Locate the cell with the specified text and output its (x, y) center coordinate. 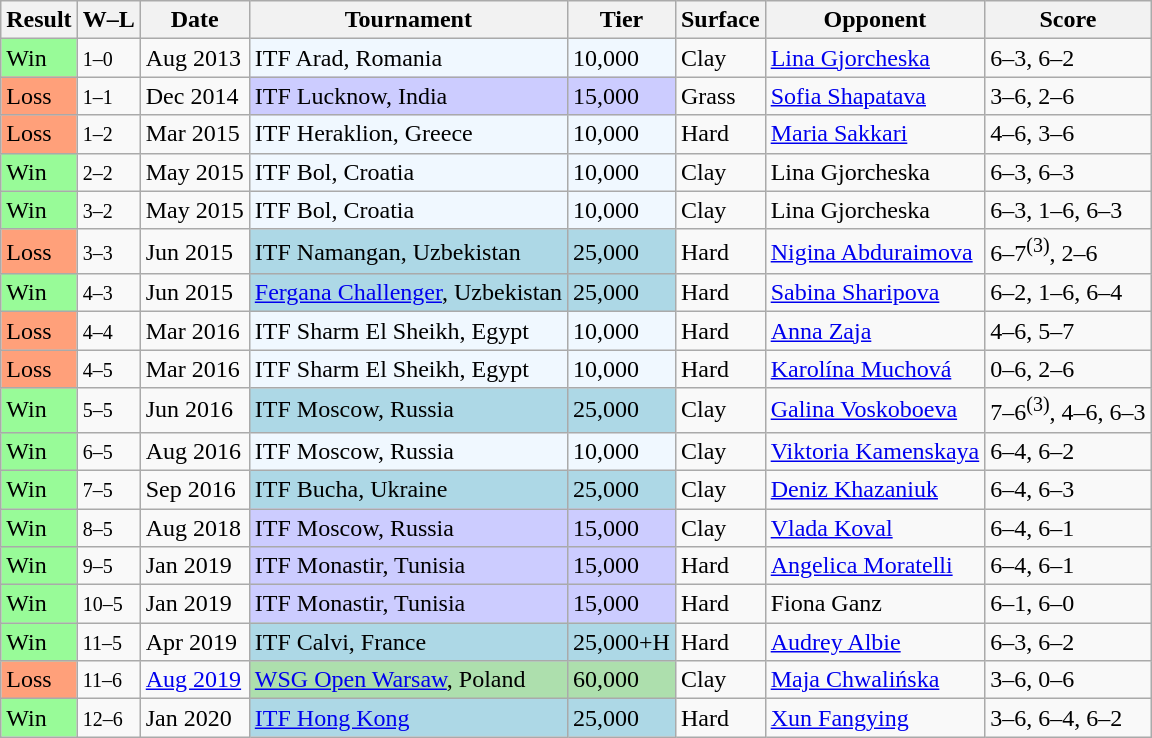
Opponent (875, 20)
Maria Sakkari (875, 134)
60,000 (622, 680)
Aug 2018 (194, 528)
ITF Lucknow, India (408, 96)
6–3, 6–3 (1068, 172)
6–5 (108, 451)
11–5 (108, 642)
Nigina Abduraimova (875, 252)
6–4, 6–2 (1068, 451)
WSG Open Warsaw, Poland (408, 680)
Tier (622, 20)
3–2 (108, 210)
Fiona Ganz (875, 604)
7–5 (108, 489)
3–3 (108, 252)
4–5 (108, 369)
3–6, 0–6 (1068, 680)
Date (194, 20)
Angelica Moratelli (875, 566)
Jan 2020 (194, 718)
4–4 (108, 331)
ITF Namangan, Uzbekistan (408, 252)
Audrey Albie (875, 642)
ITF Calvi, France (408, 642)
Viktoria Kamenskaya (875, 451)
Xun Fangying (875, 718)
8–5 (108, 528)
Apr 2019 (194, 642)
6–3, 1–6, 6–3 (1068, 210)
5–5 (108, 410)
Deniz Khazaniuk (875, 489)
Galina Voskoboeva (875, 410)
Surface (720, 20)
Fergana Challenger, Uzbekistan (408, 293)
ITF Arad, Romania (408, 58)
1–1 (108, 96)
Result (39, 20)
2–2 (108, 172)
Sabina Sharipova (875, 293)
0–6, 2–6 (1068, 369)
W–L (108, 20)
10–5 (108, 604)
6–2, 1–6, 6–4 (1068, 293)
3–6, 6–4, 6–2 (1068, 718)
Tournament (408, 20)
7–6(3), 4–6, 6–3 (1068, 410)
4–6, 5–7 (1068, 331)
ITF Bucha, Ukraine (408, 489)
Aug 2016 (194, 451)
6–7(3), 2–6 (1068, 252)
Sofia Shapatava (875, 96)
ITF Hong Kong (408, 718)
Dec 2014 (194, 96)
Mar 2015 (194, 134)
25,000+H (622, 642)
Karolína Muchová (875, 369)
1–2 (108, 134)
12–6 (108, 718)
Jun 2016 (194, 410)
1–0 (108, 58)
Vlada Koval (875, 528)
Sep 2016 (194, 489)
Anna Zaja (875, 331)
Aug 2013 (194, 58)
Score (1068, 20)
Grass (720, 96)
4–6, 3–6 (1068, 134)
9–5 (108, 566)
6–4, 6–3 (1068, 489)
Aug 2019 (194, 680)
4–3 (108, 293)
6–1, 6–0 (1068, 604)
Maja Chwalińska (875, 680)
11–6 (108, 680)
ITF Heraklion, Greece (408, 134)
3–6, 2–6 (1068, 96)
